Scan for the cell matching the given text and deliver its [X, Y] coordinate at center. 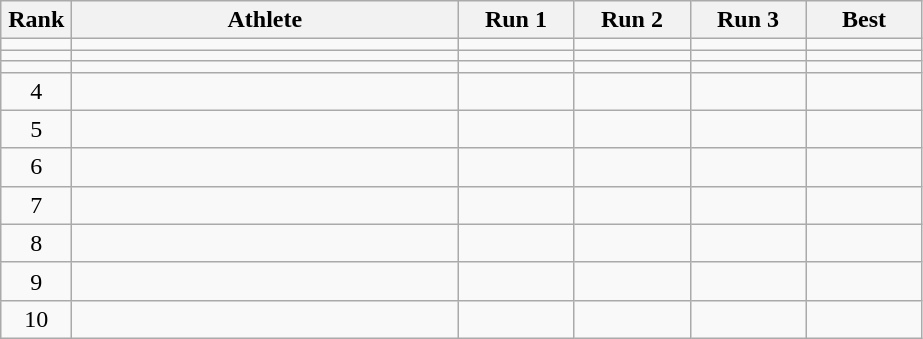
Best [864, 20]
4 [36, 91]
7 [36, 205]
8 [36, 243]
Run 1 [516, 20]
9 [36, 281]
Athlete [265, 20]
Rank [36, 20]
Run 2 [632, 20]
10 [36, 319]
6 [36, 167]
Run 3 [748, 20]
5 [36, 129]
